Capture the cell that displays the provided text and extract its (x, y) central coordinate. 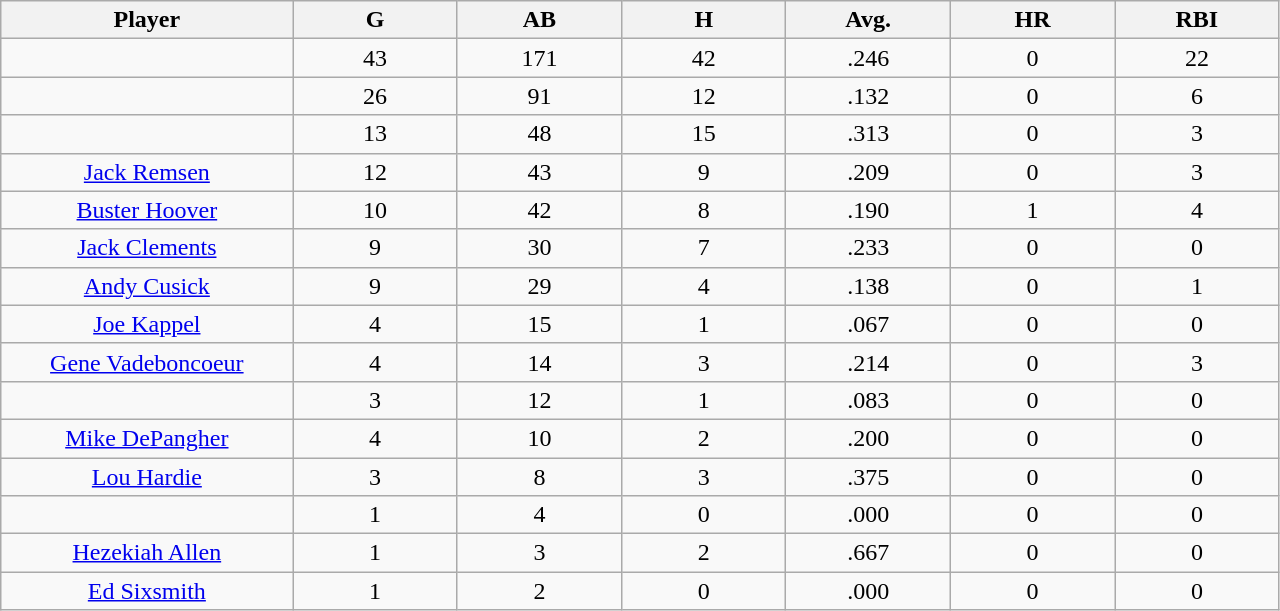
13 (375, 134)
29 (539, 286)
.138 (868, 286)
.083 (868, 400)
30 (539, 248)
HR (1032, 20)
AB (539, 20)
Jack Remsen (147, 172)
Avg. (868, 20)
14 (539, 362)
.313 (868, 134)
7 (704, 248)
.067 (868, 324)
H (704, 20)
G (375, 20)
6 (1197, 96)
Mike DePangher (147, 438)
.233 (868, 248)
.667 (868, 553)
.200 (868, 438)
48 (539, 134)
.375 (868, 477)
.190 (868, 210)
91 (539, 96)
Ed Sixsmith (147, 591)
Buster Hoover (147, 210)
26 (375, 96)
.214 (868, 362)
Player (147, 20)
22 (1197, 58)
.246 (868, 58)
Andy Cusick (147, 286)
Joe Kappel (147, 324)
Hezekiah Allen (147, 553)
.132 (868, 96)
.209 (868, 172)
RBI (1197, 20)
Jack Clements (147, 248)
Lou Hardie (147, 477)
171 (539, 58)
Gene Vadeboncoeur (147, 362)
